Return the (x, y) coordinate for the center point of the cell that contains the specified text.  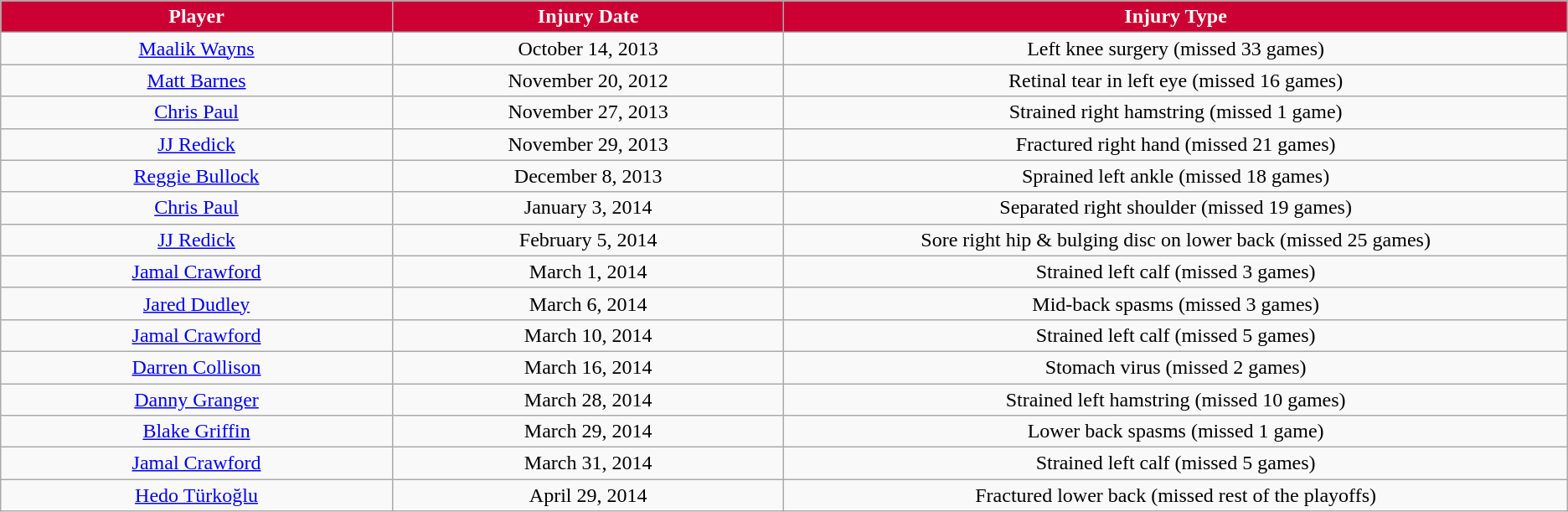
Injury Type (1176, 17)
Fractured lower back (missed rest of the playoffs) (1176, 495)
March 29, 2014 (588, 432)
March 28, 2014 (588, 400)
Fractured right hand (missed 21 games) (1176, 144)
Strained left hamstring (missed 10 games) (1176, 400)
January 3, 2014 (588, 208)
Separated right shoulder (missed 19 games) (1176, 208)
Blake Griffin (197, 432)
Lower back spasms (missed 1 game) (1176, 432)
Mid-back spasms (missed 3 games) (1176, 303)
Darren Collison (197, 367)
Sore right hip & bulging disc on lower back (missed 25 games) (1176, 240)
Strained right hamstring (missed 1 game) (1176, 112)
March 31, 2014 (588, 463)
Matt Barnes (197, 80)
March 10, 2014 (588, 335)
March 16, 2014 (588, 367)
Maalik Wayns (197, 49)
November 20, 2012 (588, 80)
Retinal tear in left eye (missed 16 games) (1176, 80)
Hedo Türkoğlu (197, 495)
December 8, 2013 (588, 176)
March 6, 2014 (588, 303)
October 14, 2013 (588, 49)
November 27, 2013 (588, 112)
Stomach virus (missed 2 games) (1176, 367)
Strained left calf (missed 3 games) (1176, 272)
Jared Dudley (197, 303)
February 5, 2014 (588, 240)
Danny Granger (197, 400)
Player (197, 17)
Sprained left ankle (missed 18 games) (1176, 176)
Left knee surgery (missed 33 games) (1176, 49)
November 29, 2013 (588, 144)
Injury Date (588, 17)
March 1, 2014 (588, 272)
April 29, 2014 (588, 495)
Reggie Bullock (197, 176)
